Search for the cell housing the specified text and yield its (X, Y) center coordinate. 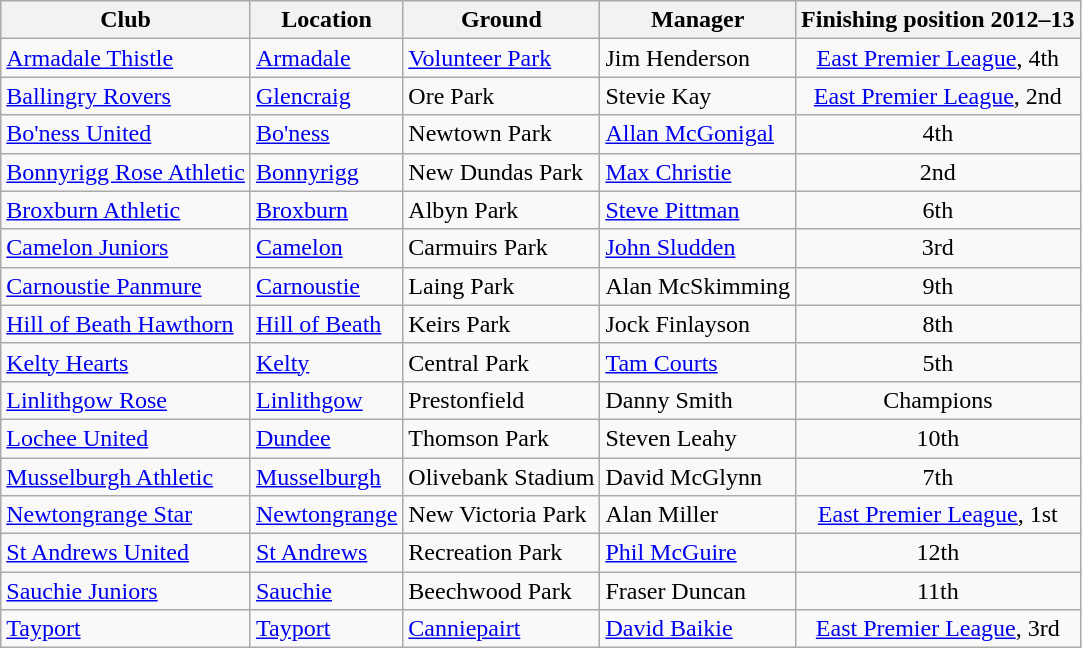
East Premier League, 3rd (938, 629)
Ore Park (502, 96)
Bonnyrigg Rose Athletic (126, 172)
10th (938, 438)
Carmuirs Park (502, 248)
Armadale (326, 58)
Danny Smith (698, 400)
Camelon Juniors (126, 248)
John Sludden (698, 248)
Newtown Park (502, 134)
St Andrews (326, 553)
Camelon (326, 248)
Linlithgow (326, 400)
Hill of Beath Hawthorn (126, 324)
Central Park (502, 362)
12th (938, 553)
Armadale Thistle (126, 58)
David McGlynn (698, 477)
11th (938, 591)
3rd (938, 248)
Alan Miller (698, 515)
Newtongrange (326, 515)
St Andrews United (126, 553)
Lochee United (126, 438)
Broxburn Athletic (126, 210)
2nd (938, 172)
9th (938, 286)
New Victoria Park (502, 515)
Musselburgh Athletic (126, 477)
Sauchie Juniors (126, 591)
Manager (698, 20)
Sauchie (326, 591)
Kelty Hearts (126, 362)
Thomson Park (502, 438)
Canniepairt (502, 629)
Keirs Park (502, 324)
East Premier League, 1st (938, 515)
Newtongrange Star (126, 515)
Olivebank Stadium (502, 477)
8th (938, 324)
Hill of Beath (326, 324)
New Dundas Park (502, 172)
6th (938, 210)
Linlithgow Rose (126, 400)
Steve Pittman (698, 210)
Dundee (326, 438)
Phil McGuire (698, 553)
Broxburn (326, 210)
Laing Park (502, 286)
Tam Courts (698, 362)
Glencraig (326, 96)
Steven Leahy (698, 438)
Ground (502, 20)
Carnoustie Panmure (126, 286)
7th (938, 477)
Recreation Park (502, 553)
Albyn Park (502, 210)
4th (938, 134)
Musselburgh (326, 477)
Carnoustie (326, 286)
Stevie Kay (698, 96)
Prestonfield (502, 400)
Jim Henderson (698, 58)
Beechwood Park (502, 591)
Fraser Duncan (698, 591)
East Premier League, 2nd (938, 96)
Bo'ness (326, 134)
David Baikie (698, 629)
Finishing position 2012–13 (938, 20)
Location (326, 20)
Kelty (326, 362)
Bo'ness United (126, 134)
Max Christie (698, 172)
Alan McSkimming (698, 286)
Champions (938, 400)
Club (126, 20)
East Premier League, 4th (938, 58)
Allan McGonigal (698, 134)
Ballingry Rovers (126, 96)
Bonnyrigg (326, 172)
Jock Finlayson (698, 324)
5th (938, 362)
Volunteer Park (502, 58)
